Capture the cell that displays the provided text and extract its [x, y] central coordinate. 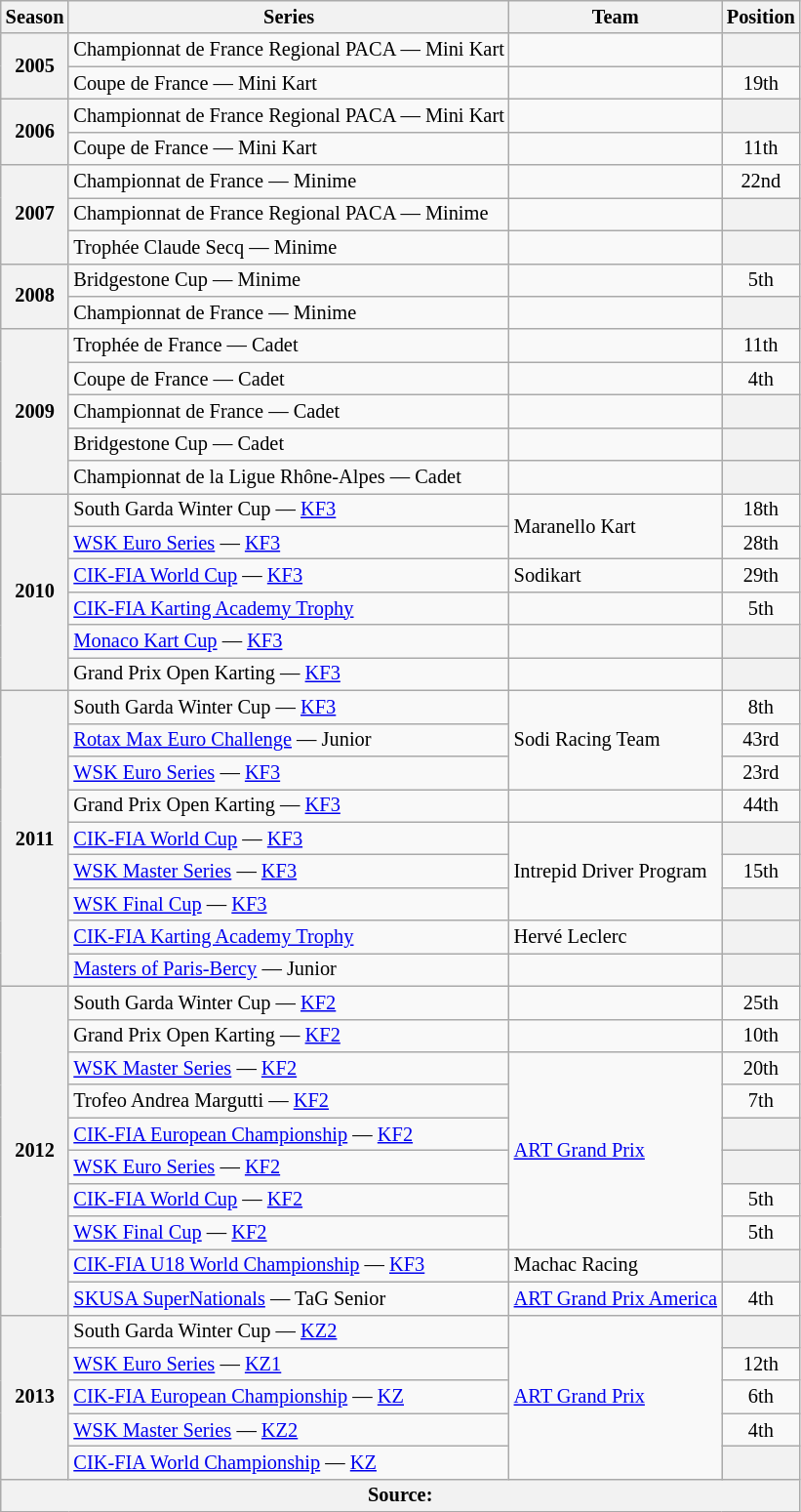
Machac Racing [616, 1265]
Sodi Racing Team [616, 740]
7th [761, 1101]
44th [761, 805]
12th [761, 1364]
2010 [35, 592]
Championnat de France — Cadet [289, 411]
19th [761, 83]
2011 [35, 838]
WSK Euro Series — KF2 [289, 1166]
2008 [35, 297]
Maranello Kart [616, 525]
CIK-FIA U18 World Championship — KF3 [289, 1265]
2013 [35, 1397]
8th [761, 707]
CIK-FIA World Cup — KF2 [289, 1200]
18th [761, 510]
Season [35, 17]
2009 [35, 411]
10th [761, 1036]
WSK Final Cup — KF3 [289, 904]
WSK Final Cup — KF2 [289, 1233]
Sodikart [616, 575]
Intrepid Driver Program [616, 871]
Bridgestone Cup — Cadet [289, 444]
28th [761, 543]
43rd [761, 740]
WSK Master Series — KF2 [289, 1068]
Trofeo Andrea Margutti — KF2 [289, 1101]
Grand Prix Open Karting — KF2 [289, 1036]
South Garda Winter Cup — KZ2 [289, 1331]
South Garda Winter Cup — KF2 [289, 1002]
20th [761, 1068]
2007 [35, 215]
29th [761, 575]
Bridgestone Cup — Minime [289, 280]
Position [761, 17]
Championnat de France Regional PACA — Minime [289, 214]
Hervé Leclerc [616, 937]
SKUSA SuperNationals — TaG Senior [289, 1298]
ART Grand Prix America [616, 1298]
Source: [400, 1495]
2006 [35, 131]
Rotax Max Euro Challenge — Junior [289, 740]
Championnat de la Ligue Rhône-Alpes — Cadet [289, 477]
Team [616, 17]
WSK Master Series — KZ2 [289, 1430]
Series [289, 17]
CIK-FIA European Championship — KF2 [289, 1134]
Masters of Paris-Bercy — Junior [289, 969]
CIK-FIA World Championship — KZ [289, 1462]
6th [761, 1397]
Monaco Kart Cup — KF3 [289, 641]
Trophée Claude Secq — Minime [289, 247]
22nd [761, 182]
25th [761, 1002]
CIK-FIA European Championship — KZ [289, 1397]
WSK Euro Series — KZ1 [289, 1364]
23rd [761, 772]
Trophée de France — Cadet [289, 346]
WSK Master Series — KF3 [289, 871]
2012 [35, 1150]
2005 [35, 66]
15th [761, 871]
Coupe de France — Cadet [289, 379]
